Return the [x, y] coordinate for the center point of the cell that contains the specified text.  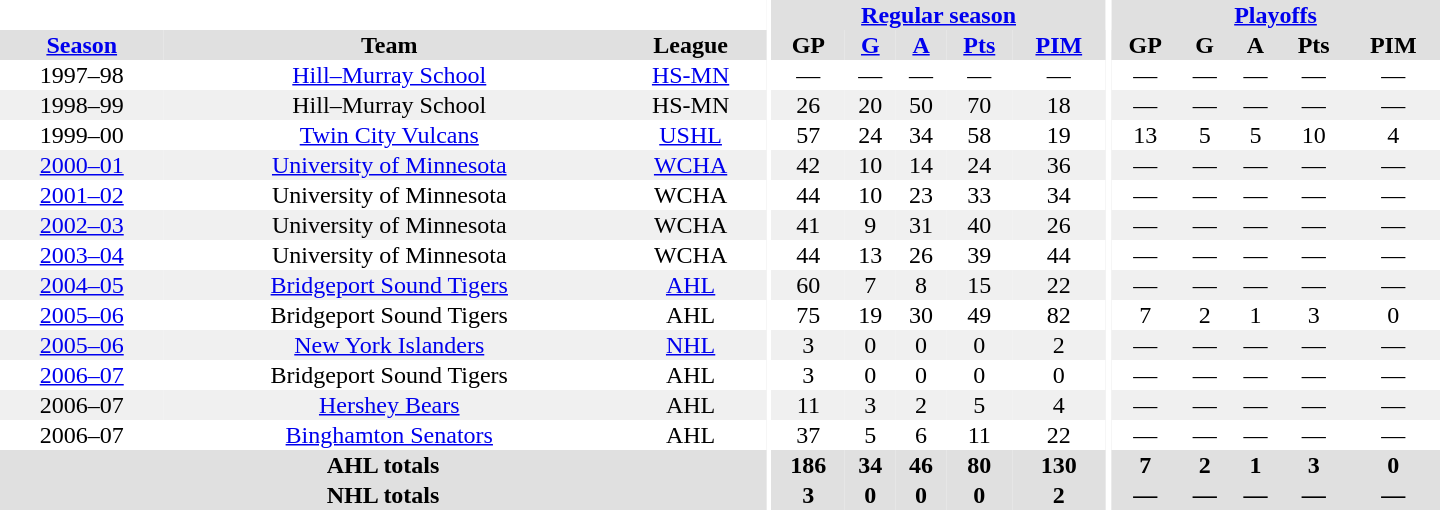
NHL totals [383, 495]
41 [808, 225]
8 [922, 285]
Binghamton Senators [389, 435]
20 [870, 105]
USHL [690, 135]
2002–03 [82, 225]
31 [922, 225]
75 [808, 315]
60 [808, 285]
42 [808, 165]
1999–00 [82, 135]
15 [979, 285]
1998–99 [82, 105]
58 [979, 135]
2000–01 [82, 165]
AHL totals [383, 465]
Regular season [939, 15]
80 [979, 465]
2001–02 [82, 195]
NHL [690, 345]
Team [389, 45]
36 [1058, 165]
50 [922, 105]
46 [922, 465]
9 [870, 225]
39 [979, 255]
49 [979, 315]
23 [922, 195]
2003–04 [82, 255]
30 [922, 315]
37 [808, 435]
82 [1058, 315]
186 [808, 465]
18 [1058, 105]
2004–05 [82, 285]
130 [1058, 465]
57 [808, 135]
6 [922, 435]
League [690, 45]
33 [979, 195]
70 [979, 105]
Twin City Vulcans [389, 135]
40 [979, 225]
Season [82, 45]
New York Islanders [389, 345]
Hershey Bears [389, 405]
Playoffs [1276, 15]
14 [922, 165]
1997–98 [82, 75]
